From the cell containing the given text, extract its center point as (x, y) coordinate. 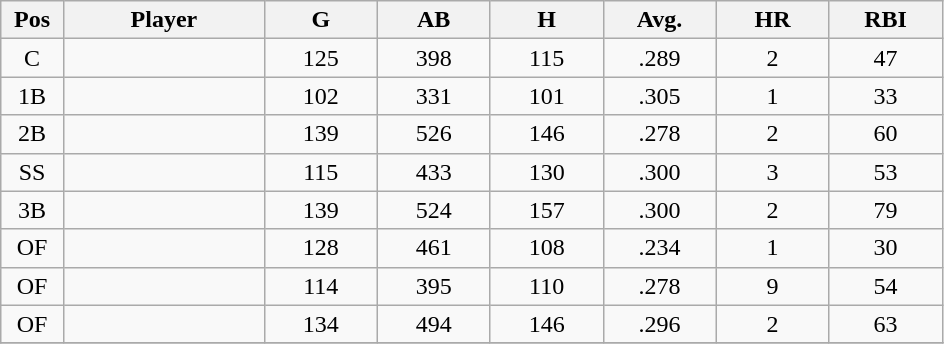
157 (546, 210)
AB (434, 20)
395 (434, 286)
60 (886, 134)
C (32, 58)
134 (320, 324)
.234 (660, 248)
54 (886, 286)
128 (320, 248)
79 (886, 210)
53 (886, 172)
.305 (660, 96)
HR (772, 20)
Avg. (660, 20)
2B (32, 134)
526 (434, 134)
Player (164, 20)
524 (434, 210)
461 (434, 248)
102 (320, 96)
494 (434, 324)
9 (772, 286)
SS (32, 172)
G (320, 20)
110 (546, 286)
125 (320, 58)
108 (546, 248)
398 (434, 58)
H (546, 20)
33 (886, 96)
101 (546, 96)
114 (320, 286)
1B (32, 96)
Pos (32, 20)
47 (886, 58)
.289 (660, 58)
3 (772, 172)
63 (886, 324)
30 (886, 248)
130 (546, 172)
3B (32, 210)
RBI (886, 20)
331 (434, 96)
.296 (660, 324)
433 (434, 172)
